Identify which cell holds the provided text, then report its (x, y) central coordinate. 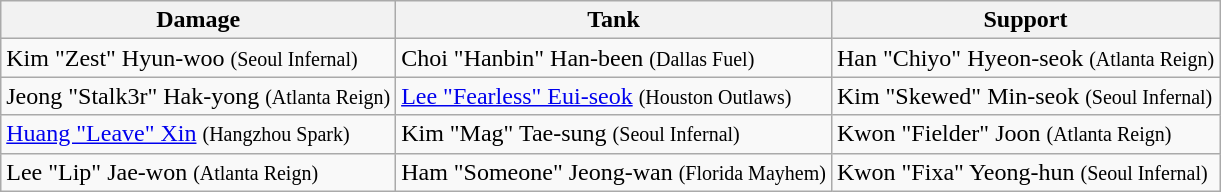
Support (1025, 20)
Han "Chiyo" Hyeon-seok (Atlanta Reign) (1025, 58)
Damage (198, 20)
Ham "Someone" Jeong-wan (Florida Mayhem) (614, 172)
Kim "Skewed" Min-seok (Seoul Infernal) (1025, 96)
Lee "Lip" Jae-won (Atlanta Reign) (198, 172)
Choi "Hanbin" Han-been (Dallas Fuel) (614, 58)
Tank (614, 20)
Kim "Mag" Tae-sung (Seoul Infernal) (614, 134)
Kwon "Fielder" Joon (Atlanta Reign) (1025, 134)
Kwon "Fixa" Yeong-hun (Seoul Infernal) (1025, 172)
Lee "Fearless" Eui-seok (Houston Outlaws) (614, 96)
Huang "Leave" Xin (Hangzhou Spark) (198, 134)
Jeong "Stalk3r" Hak-yong (Atlanta Reign) (198, 96)
Kim "Zest" Hyun-woo (Seoul Infernal) (198, 58)
